Locate the cell with the specified text and output its (x, y) center coordinate. 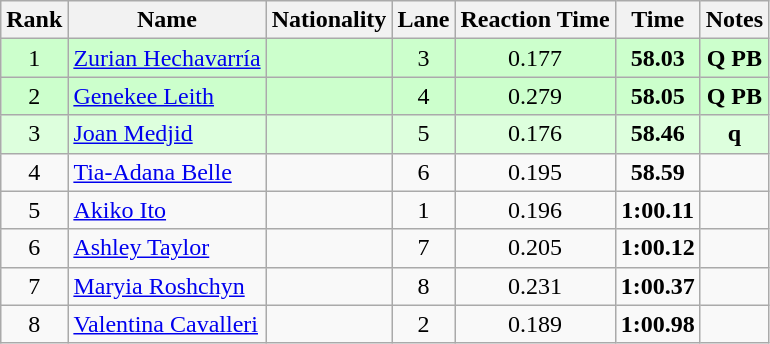
Nationality (329, 20)
0.231 (535, 286)
Time (658, 20)
58.03 (658, 58)
0.189 (535, 324)
Reaction Time (535, 20)
Tia-Adana Belle (167, 172)
0.176 (535, 134)
1:00.98 (658, 324)
58.46 (658, 134)
Valentina Cavalleri (167, 324)
q (734, 134)
Name (167, 20)
1:00.11 (658, 210)
58.59 (658, 172)
Zurian Hechavarría (167, 58)
Maryia Roshchyn (167, 286)
0.279 (535, 96)
1:00.37 (658, 286)
0.205 (535, 248)
0.195 (535, 172)
Ashley Taylor (167, 248)
Notes (734, 20)
Rank (34, 20)
Lane (424, 20)
1:00.12 (658, 248)
Genekee Leith (167, 96)
Akiko Ito (167, 210)
Joan Medjid (167, 134)
58.05 (658, 96)
0.177 (535, 58)
0.196 (535, 210)
